Capture the cell that displays the provided text and extract its [x, y] central coordinate. 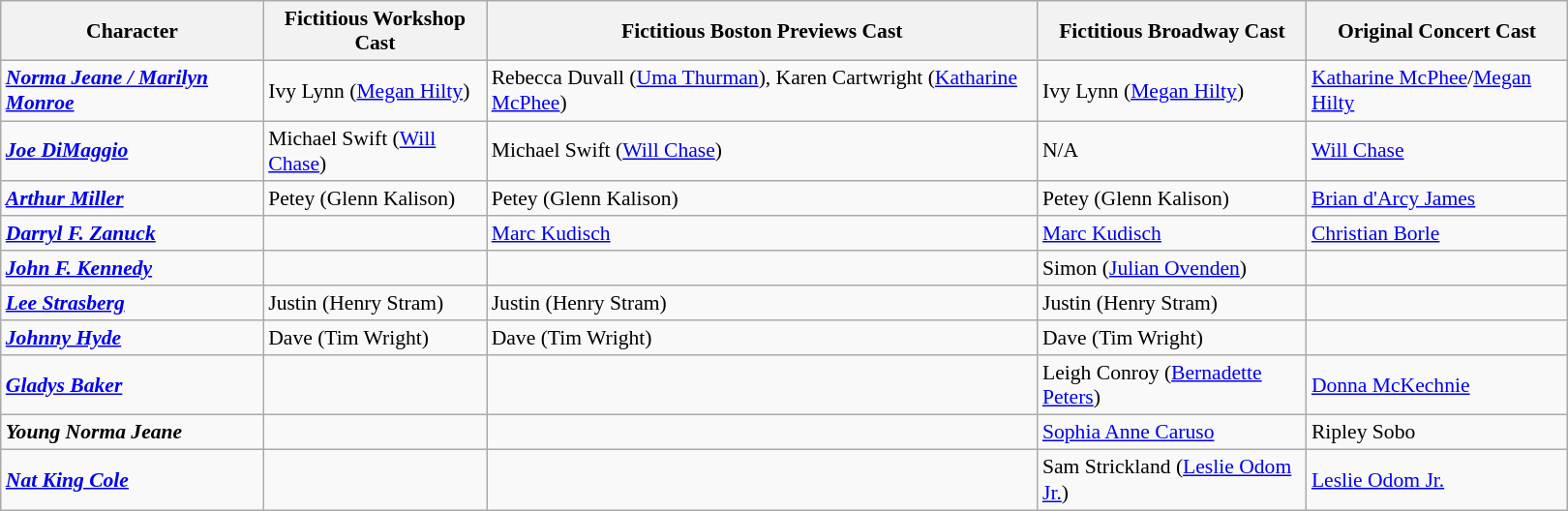
Rebecca Duvall (Uma Thurman), Karen Cartwright (Katharine McPhee) [763, 91]
Christian Borle [1436, 233]
Character [132, 31]
Johnny Hyde [132, 338]
N/A [1172, 151]
Katharine McPhee/Megan Hilty [1436, 91]
Lee Strasberg [132, 303]
Nat King Cole [132, 480]
Arthur Miller [132, 198]
Norma Jeane / Marilyn Monroe [132, 91]
Joe DiMaggio [132, 151]
Leslie Odom Jr. [1436, 480]
Brian d'Arcy James [1436, 198]
Donna McKechnie [1436, 385]
Sophia Anne Caruso [1172, 433]
Young Norma Jeane [132, 433]
Fictitious Workshop Cast [375, 31]
John F. Kennedy [132, 268]
Ripley Sobo [1436, 433]
Darryl F. Zanuck [132, 233]
Fictitious Broadway Cast [1172, 31]
Gladys Baker [132, 385]
Sam Strickland (Leslie Odom Jr.) [1172, 480]
Will Chase [1436, 151]
Leigh Conroy (Bernadette Peters) [1172, 385]
Original Concert Cast [1436, 31]
Fictitious Boston Previews Cast [763, 31]
Simon (Julian Ovenden) [1172, 268]
